Search for the cell housing the specified text and yield its (x, y) center coordinate. 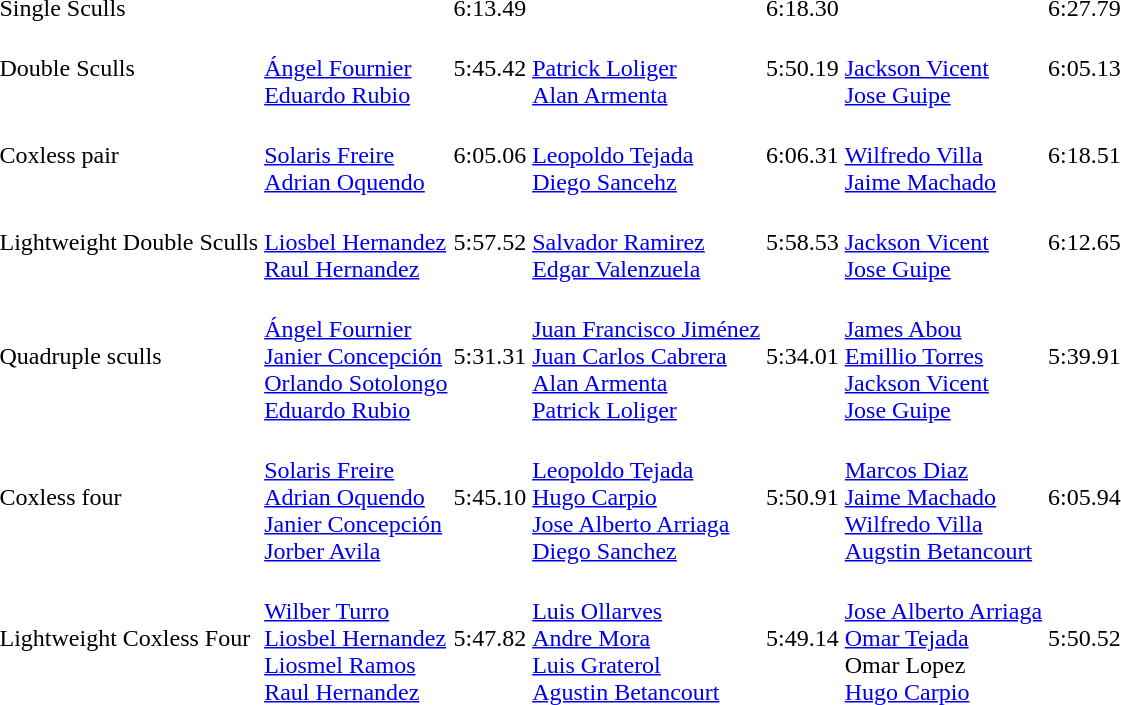
5:31.31 (490, 356)
Leopoldo TejadaDiego Sancehz (646, 155)
Salvador RamirezEdgar Valenzuela (646, 242)
Solaris FreireAdrian OquendoJanier ConcepciónJorber Avila (356, 497)
5:57.52 (490, 242)
Ángel FournierJanier ConcepciónOrlando SotolongoEduardo Rubio (356, 356)
5:45.42 (490, 68)
6:06.31 (803, 155)
Marcos DiazJaime MachadoWilfredo VillaAugstin Betancourt (943, 497)
Wilfredo VillaJaime Machado (943, 155)
5:50.19 (803, 68)
6:05.06 (490, 155)
James AbouEmillio TorresJackson VicentJose Guipe (943, 356)
5:45.10 (490, 497)
Solaris FreireAdrian Oquendo (356, 155)
5:58.53 (803, 242)
Liosbel HernandezRaul Hernandez (356, 242)
Leopoldo TejadaHugo CarpioJose Alberto ArriagaDiego Sanchez (646, 497)
5:34.01 (803, 356)
Juan Francisco JiménezJuan Carlos CabreraAlan ArmentaPatrick Loliger (646, 356)
Patrick LoligerAlan Armenta (646, 68)
Ángel FournierEduardo Rubio (356, 68)
5:50.91 (803, 497)
